Return the [x, y] coordinate for the center point of the cell that contains the specified text.  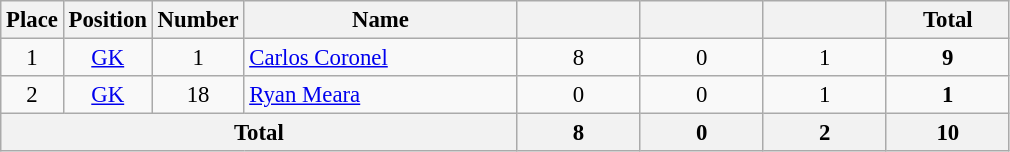
Carlos Coronel [380, 58]
Ryan Meara [380, 95]
9 [948, 58]
Name [380, 20]
Place [32, 20]
Position [108, 20]
18 [198, 95]
10 [948, 133]
Number [198, 20]
